Locate the cell with the specified text and output its (X, Y) center coordinate. 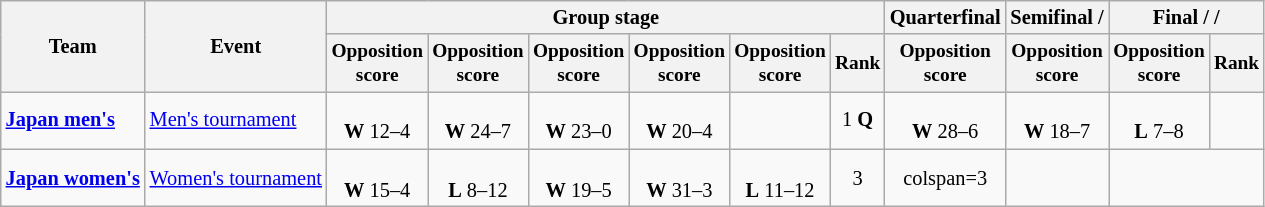
W 19–5 (578, 178)
W 28–6 (946, 120)
Japan men's (73, 120)
Women's tournament (236, 178)
W 20–4 (680, 120)
L 8–12 (478, 178)
W 23–0 (578, 120)
Group stage (606, 17)
L 7–8 (1160, 120)
1 Q (857, 120)
Team (73, 46)
W 12–4 (378, 120)
Japan women's (73, 178)
3 (857, 178)
colspan=3 (946, 178)
W 24–7 (478, 120)
Event (236, 46)
L 11–12 (780, 178)
W 18–7 (1056, 120)
W 15–4 (378, 178)
Quarterfinal (946, 17)
Semifinal / (1056, 17)
Men's tournament (236, 120)
W 31–3 (680, 178)
Final / / (1186, 17)
